Determine the [x, y] coordinate at the center of the cell enclosing the given text.  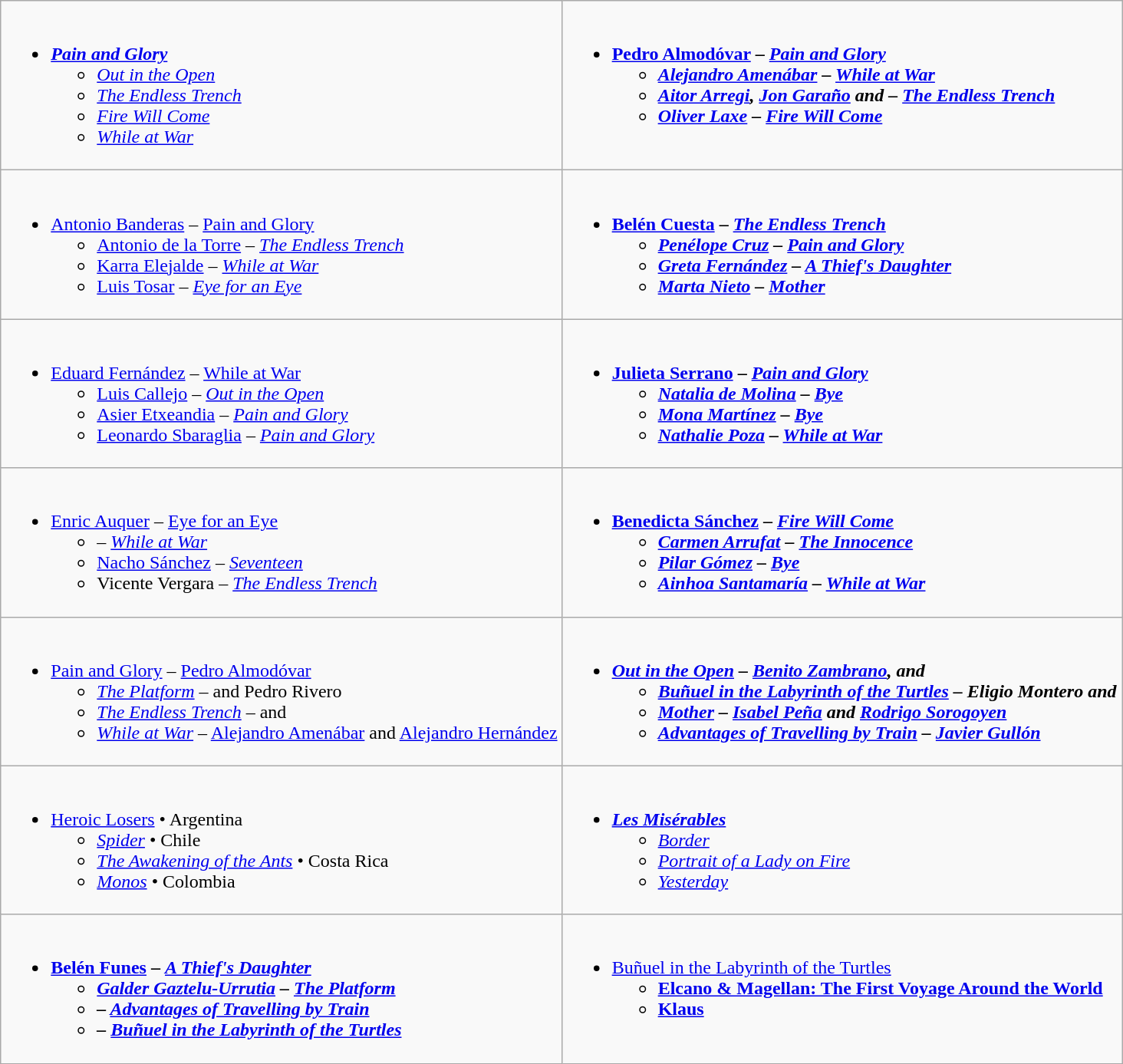
Julieta Serrano – Pain and GloryNatalia de Molina – ByeMona Martínez – ByeNathalie Poza – While at War [842, 394]
Pain and GloryOut in the OpenThe Endless TrenchFire Will ComeWhile at War [281, 86]
Eduard Fernández – While at WarLuis Callejo – Out in the OpenAsier Etxeandia – Pain and GloryLeonardo Sbaraglia – Pain and Glory [281, 394]
Heroic Losers • ArgentinaSpider • ChileThe Awakening of the Ants • Costa RicaMonos • Colombia [281, 840]
Pedro Almodóvar – Pain and GloryAlejandro Amenábar – While at WarAitor Arregi, Jon Garaño and – The Endless TrenchOliver Laxe – Fire Will Come [842, 86]
Antonio Banderas – Pain and GloryAntonio de la Torre – The Endless TrenchKarra Elejalde – While at WarLuis Tosar – Eye for an Eye [281, 245]
Belén Funes – A Thief's DaughterGalder Gaztelu-Urrutia – The Platform – Advantages of Travelling by Train – Buñuel in the Labyrinth of the Turtles [281, 989]
Pain and Glory – Pedro AlmodóvarThe Platform – and Pedro RiveroThe Endless Trench – and While at War – Alejandro Amenábar and Alejandro Hernández [281, 691]
Buñuel in the Labyrinth of the TurtlesElcano & Magellan: The First Voyage Around the WorldKlaus [842, 989]
Les MisérablesBorderPortrait of a Lady on FireYesterday [842, 840]
Enric Auquer – Eye for an Eye – While at WarNacho Sánchez – SeventeenVicente Vergara – The Endless Trench [281, 542]
Benedicta Sánchez – Fire Will ComeCarmen Arrufat – The InnocencePilar Gómez – ByeAinhoa Santamaría – While at War [842, 542]
Belén Cuesta – The Endless TrenchPenélope Cruz – Pain and GloryGreta Fernández – A Thief's DaughterMarta Nieto – Mother [842, 245]
